Search for the cell housing the specified text and yield its [X, Y] center coordinate. 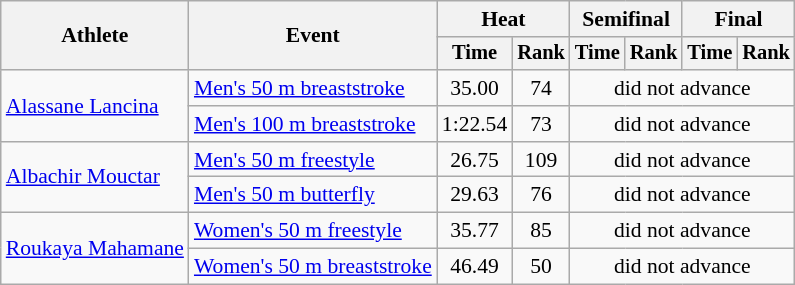
Alassane Lancina [95, 106]
109 [541, 160]
35.00 [474, 88]
Women's 50 m freestyle [313, 231]
50 [541, 267]
Men's 50 m butterfly [313, 195]
Women's 50 m breaststroke [313, 267]
Final [738, 19]
46.49 [474, 267]
Heat [504, 19]
Event [313, 36]
26.75 [474, 160]
Albachir Mouctar [95, 178]
Men's 100 m breaststroke [313, 124]
73 [541, 124]
76 [541, 195]
Athlete [95, 36]
Roukaya Mahamane [95, 248]
29.63 [474, 195]
1:22.54 [474, 124]
Men's 50 m freestyle [313, 160]
Semifinal [626, 19]
85 [541, 231]
35.77 [474, 231]
Men's 50 m breaststroke [313, 88]
74 [541, 88]
